Find where the given text appears and provide that cell's center as (X, Y) coordinate. 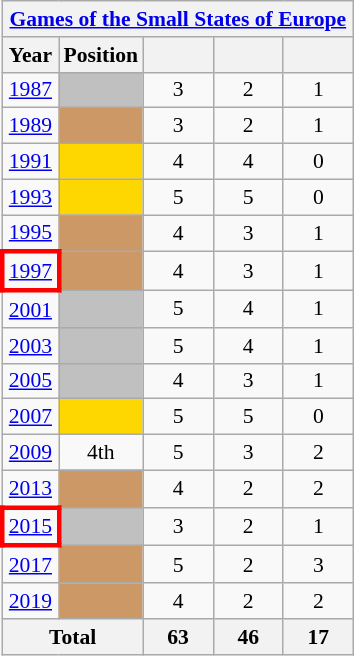
2005 (30, 381)
Games of the Small States of Europe (178, 19)
1993 (30, 197)
Year (30, 55)
1995 (30, 234)
1989 (30, 126)
Position (101, 55)
Total (72, 637)
2009 (30, 453)
1997 (30, 272)
2019 (30, 601)
46 (248, 637)
63 (178, 637)
1991 (30, 162)
2013 (30, 488)
17 (318, 637)
1987 (30, 90)
2017 (30, 564)
2001 (30, 310)
4th (101, 453)
2015 (30, 526)
2003 (30, 346)
2007 (30, 417)
